From the cell containing the given text, extract its center point as [X, Y] coordinate. 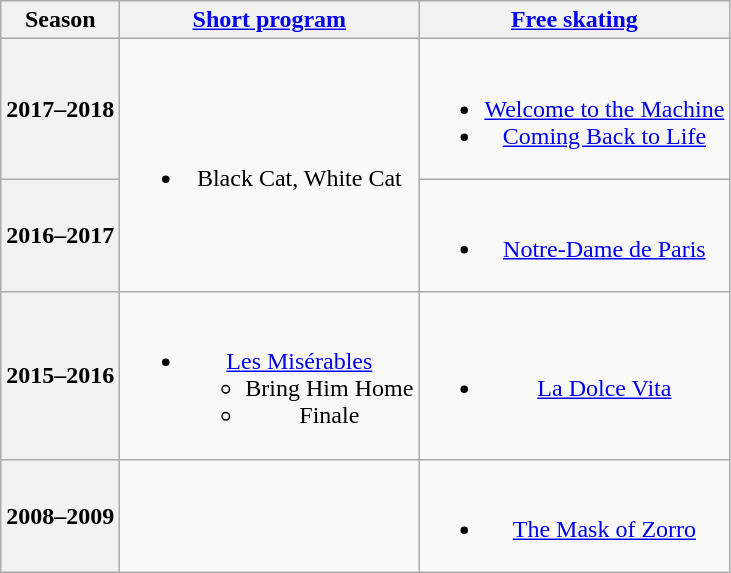
Short program [270, 20]
2016–2017 [60, 236]
Season [60, 20]
Les Misérables Bring Him HomeFinale [270, 376]
La Dolce Vita [574, 376]
Welcome to the Machine Coming Back to Life [574, 109]
Notre-Dame de Paris [574, 236]
2017–2018 [60, 109]
2008–2009 [60, 516]
Free skating [574, 20]
The Mask of Zorro [574, 516]
Black Cat, White Cat [270, 166]
2015–2016 [60, 376]
